Scan for the cell matching the given text and deliver its (x, y) coordinate at center. 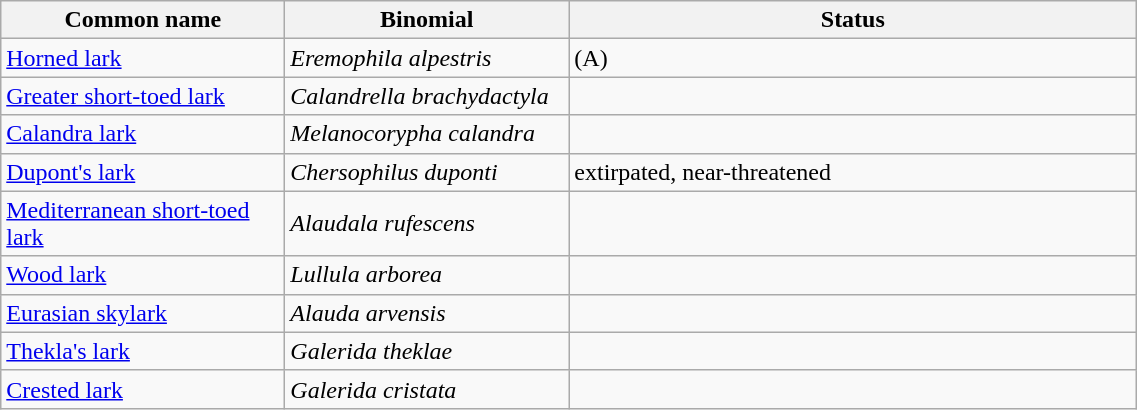
Greater short-toed lark (143, 96)
Dupont's lark (143, 172)
Binomial (427, 20)
Eremophila alpestris (427, 58)
Chersophilus duponti (427, 172)
Alaudala rufescens (427, 224)
Galerida cristata (427, 389)
Calandra lark (143, 134)
Eurasian skylark (143, 313)
Common name (143, 20)
Status (853, 20)
Mediterranean short-toed lark (143, 224)
Melanocorypha calandra (427, 134)
Alauda arvensis (427, 313)
Thekla's lark (143, 351)
Galerida theklae (427, 351)
extirpated, near-threatened (853, 172)
Lullula arborea (427, 275)
(A) (853, 58)
Wood lark (143, 275)
Horned lark (143, 58)
Crested lark (143, 389)
Calandrella brachydactyla (427, 96)
